Output the [X, Y] coordinate of the center of the cell containing the given text.  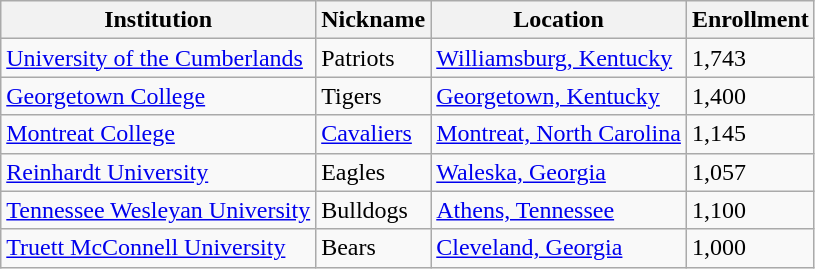
Bears [374, 248]
Williamsburg, Kentucky [559, 58]
Patriots [374, 58]
Tigers [374, 96]
Bulldogs [374, 210]
University of the Cumberlands [158, 58]
1,145 [750, 134]
1,100 [750, 210]
Reinhardt University [158, 172]
Georgetown, Kentucky [559, 96]
Cavaliers [374, 134]
Eagles [374, 172]
Tennessee Wesleyan University [158, 210]
Athens, Tennessee [559, 210]
Nickname [374, 20]
Institution [158, 20]
Cleveland, Georgia [559, 248]
Waleska, Georgia [559, 172]
Location [559, 20]
Truett McConnell University [158, 248]
Montreat College [158, 134]
1,057 [750, 172]
1,400 [750, 96]
Montreat, North Carolina [559, 134]
Enrollment [750, 20]
1,743 [750, 58]
1,000 [750, 248]
Georgetown College [158, 96]
